Output the [x, y] coordinate of the center of the cell containing the given text.  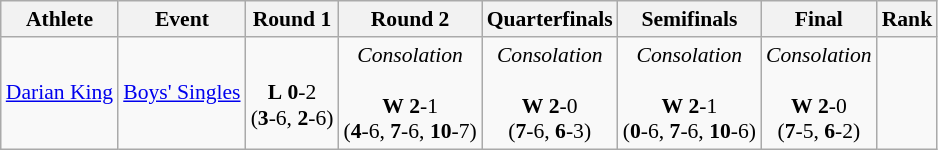
ConsolationW 2-1 (0-6, 7-6, 10-6) [690, 93]
Round 1 [292, 19]
Event [182, 19]
ConsolationW 2-0 (7-5, 6-2) [819, 93]
Athlete [60, 19]
Semifinals [690, 19]
Quarterfinals [550, 19]
Darian King [60, 93]
Final [819, 19]
Round 2 [410, 19]
ConsolationW 2-0 (7-6, 6-3) [550, 93]
Boys' Singles [182, 93]
Rank [908, 19]
L 0-2 (3-6, 2-6) [292, 93]
ConsolationW 2-1 (4-6, 7-6, 10-7) [410, 93]
